Determine the [x, y] coordinate at the center of the cell enclosing the given text.  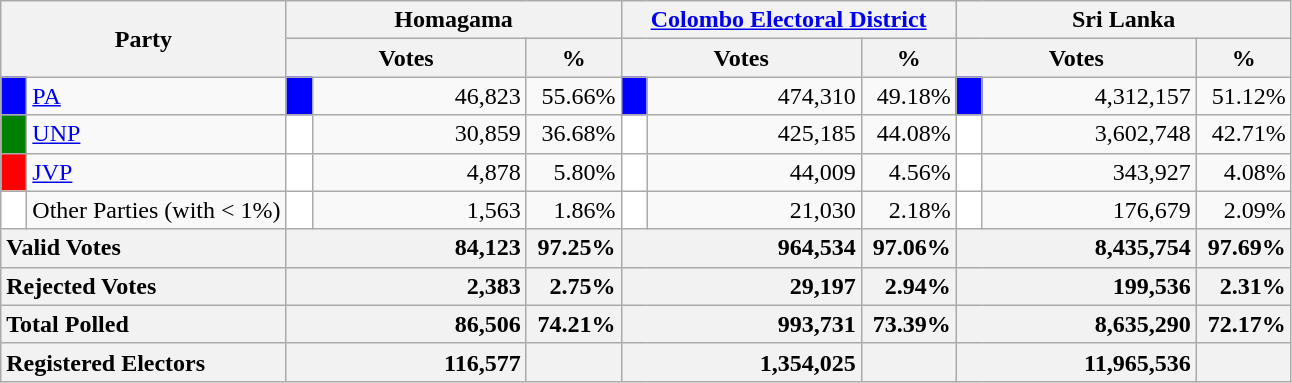
97.06% [908, 248]
1,354,025 [741, 362]
3,602,748 [1089, 134]
44,009 [754, 172]
5.80% [574, 172]
97.69% [1244, 248]
1,563 [419, 210]
21,030 [754, 210]
2.94% [908, 286]
84,123 [406, 248]
Other Parties (with < 1%) [156, 210]
176,679 [1089, 210]
Rejected Votes [144, 286]
51.12% [1244, 96]
4.08% [1244, 172]
30,859 [419, 134]
UNP [156, 134]
2.75% [574, 286]
4.56% [908, 172]
36.68% [574, 134]
Sri Lanka [1124, 20]
116,577 [406, 362]
4,878 [419, 172]
8,635,290 [1076, 324]
474,310 [754, 96]
46,823 [419, 96]
29,197 [741, 286]
49.18% [908, 96]
42.71% [1244, 134]
55.66% [574, 96]
Valid Votes [144, 248]
343,927 [1089, 172]
1.86% [574, 210]
11,965,536 [1076, 362]
2.18% [908, 210]
2,383 [406, 286]
425,185 [754, 134]
Party [144, 39]
72.17% [1244, 324]
73.39% [908, 324]
44.08% [908, 134]
86,506 [406, 324]
964,534 [741, 248]
993,731 [741, 324]
JVP [156, 172]
Homagama [454, 20]
Registered Electors [144, 362]
PA [156, 96]
4,312,157 [1089, 96]
2.09% [1244, 210]
74.21% [574, 324]
199,536 [1076, 286]
Total Polled [144, 324]
97.25% [574, 248]
8,435,754 [1076, 248]
2.31% [1244, 286]
Colombo Electoral District [788, 20]
